Scan for the cell matching the given text and deliver its [X, Y] coordinate at center. 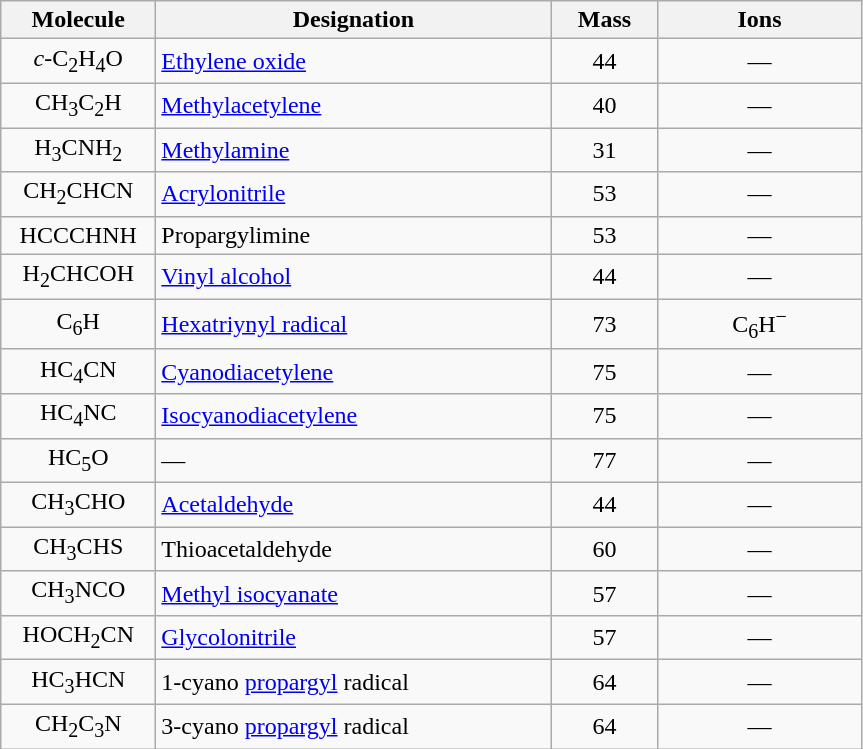
Acrylonitrile [354, 194]
Acetaldehyde [354, 504]
CH3C2H [78, 105]
Mass [604, 20]
Methylamine [354, 150]
HC4CN [78, 371]
Ions [760, 20]
1-cyano propargyl radical [354, 682]
Hexatriynyl radical [354, 324]
HC5O [78, 460]
c-C2H4O [78, 61]
CH3CHS [78, 549]
31 [604, 150]
HC4NC [78, 416]
H2CHCOH [78, 276]
HCCCHNH [78, 235]
CH2C3N [78, 726]
CH3CHO [78, 504]
Glycolonitrile [354, 637]
CH3NCO [78, 593]
Cyanodiacetylene [354, 371]
CH2CHCN [78, 194]
Designation [354, 20]
Methylacetylene [354, 105]
40 [604, 105]
60 [604, 549]
3-cyano propargyl radical [354, 726]
Ethylene oxide [354, 61]
C6H [78, 324]
73 [604, 324]
Isocyanodiacetylene [354, 416]
H3CNH2 [78, 150]
HC3HCN [78, 682]
Vinyl alcohol [354, 276]
C6H− [760, 324]
Molecule [78, 20]
Thioacetaldehyde [354, 549]
Methyl isocyanate [354, 593]
Propargylimine [354, 235]
77 [604, 460]
HOCH2CN [78, 637]
